Return the [X, Y] coordinate for the center point of the cell that contains the specified text.  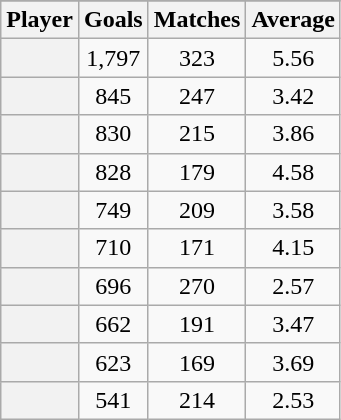
845 [113, 96]
4.15 [294, 248]
623 [113, 362]
3.69 [294, 362]
828 [113, 172]
3.42 [294, 96]
Player [40, 20]
247 [197, 96]
4.58 [294, 172]
323 [197, 58]
3.86 [294, 134]
696 [113, 286]
3.58 [294, 210]
215 [197, 134]
214 [197, 400]
662 [113, 324]
270 [197, 286]
Matches [197, 20]
169 [197, 362]
3.47 [294, 324]
710 [113, 248]
830 [113, 134]
Goals [113, 20]
2.53 [294, 400]
1,797 [113, 58]
5.56 [294, 58]
171 [197, 248]
209 [197, 210]
Average [294, 20]
541 [113, 400]
749 [113, 210]
2.57 [294, 286]
179 [197, 172]
191 [197, 324]
